Determine the [X, Y] coordinate at the center of the cell enclosing the given text.  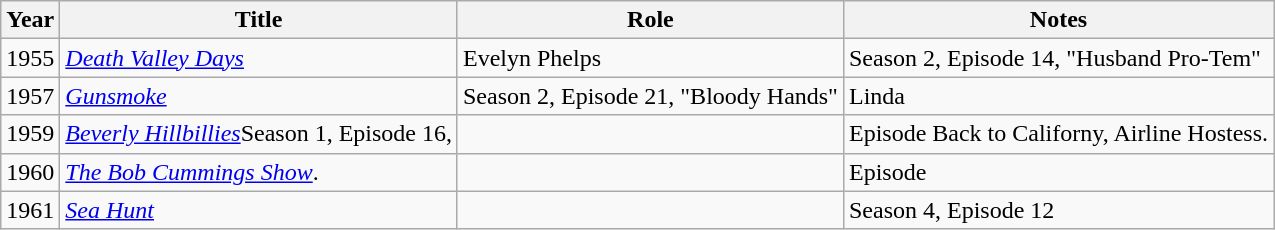
Death Valley Days [259, 58]
Year [30, 20]
Gunsmoke [259, 96]
Episode Back to Californy, Airline Hostess. [1058, 134]
1960 [30, 172]
Evelyn Phelps [650, 58]
1961 [30, 210]
Title [259, 20]
Sea Hunt [259, 210]
Role [650, 20]
Season 2, Episode 21, "Bloody Hands" [650, 96]
Season 2, Episode 14, "Husband Pro-Tem" [1058, 58]
The Bob Cummings Show. [259, 172]
Notes [1058, 20]
1959 [30, 134]
Beverly HillbilliesSeason 1, Episode 16, [259, 134]
Season 4, Episode 12 [1058, 210]
Episode [1058, 172]
1957 [30, 96]
1955 [30, 58]
Linda [1058, 96]
